Scan for the cell matching the given text and deliver its (X, Y) coordinate at center. 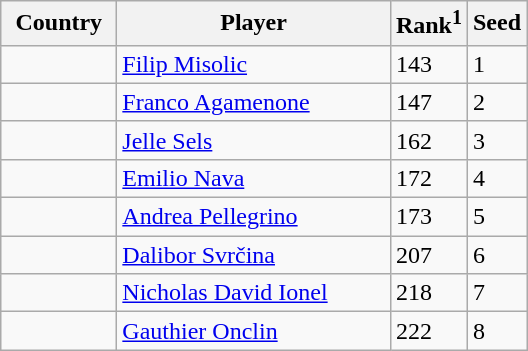
Franco Agamenone (254, 102)
218 (428, 293)
7 (496, 293)
6 (496, 255)
207 (428, 255)
Andrea Pellegrino (254, 217)
147 (428, 102)
Gauthier Onclin (254, 331)
3 (496, 140)
Country (59, 24)
162 (428, 140)
173 (428, 217)
4 (496, 178)
Nicholas David Ionel (254, 293)
Emilio Nava (254, 178)
143 (428, 64)
172 (428, 178)
222 (428, 331)
Player (254, 24)
5 (496, 217)
8 (496, 331)
Jelle Sels (254, 140)
Filip Misolic (254, 64)
1 (496, 64)
Rank1 (428, 24)
Seed (496, 24)
Dalibor Svrčina (254, 255)
2 (496, 102)
